Identify which cell holds the provided text, then report its (X, Y) central coordinate. 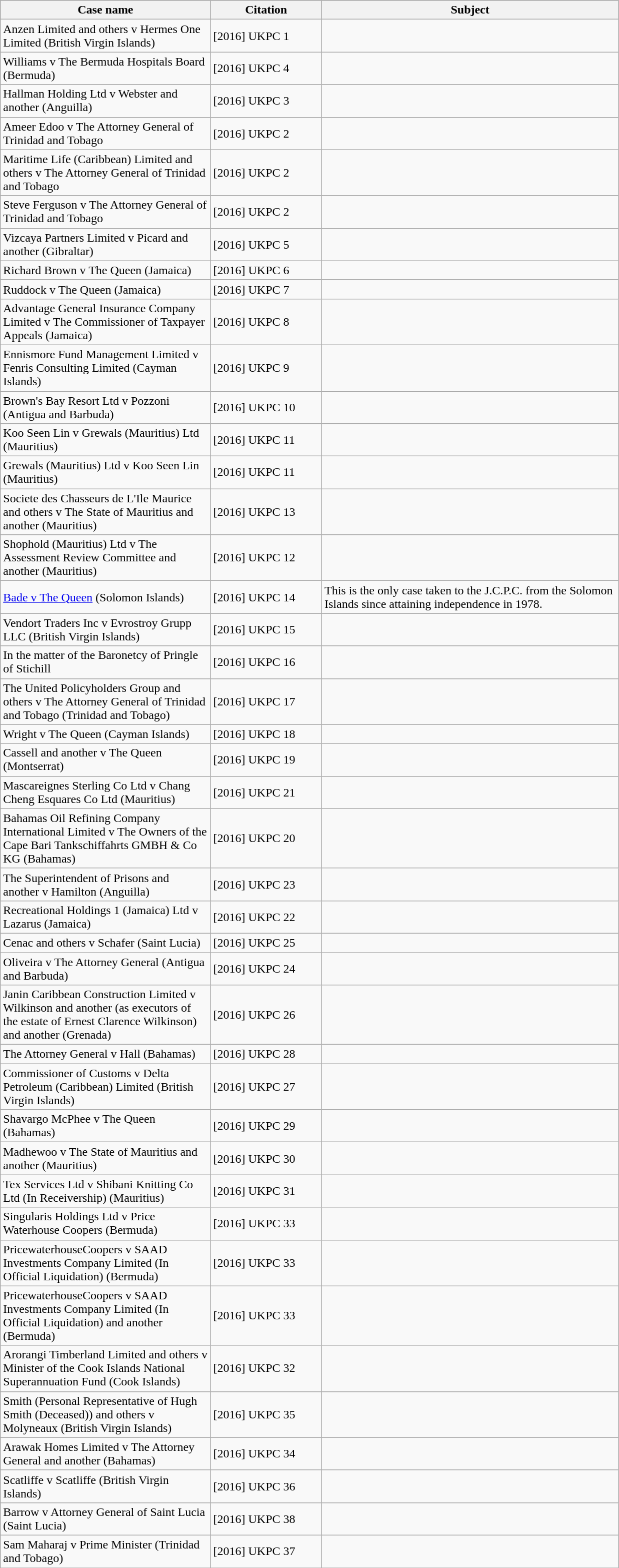
[2016] UKPC 7 (266, 289)
Shophold (Mauritius) Ltd v The Assessment Review Committee and another (Mauritius) (105, 558)
Brown's Bay Resort Ltd v Pozzoni (Antigua and Barbuda) (105, 407)
Societe des Chasseurs de L'Ile Maurice and others v The State of Mauritius and another (Mauritius) (105, 512)
Shavargo McPhee v The Queen (Bahamas) (105, 1126)
Ruddock v The Queen (Jamaica) (105, 289)
[2016] UKPC 1 (266, 36)
Ameer Edoo v The Attorney General of Trinidad and Tobago (105, 133)
PricewaterhouseCoopers v SAAD Investments Company Limited (In Official Liquidation) (Bermuda) (105, 1263)
PricewaterhouseCoopers v SAAD Investments Company Limited (In Official Liquidation) and another (Bermuda) (105, 1316)
[2016] UKPC 5 (266, 244)
[2016] UKPC 28 (266, 1054)
[2016] UKPC 37 (266, 1551)
[2016] UKPC 16 (266, 662)
Advantage General Insurance Company Limited v The Commissioner of Taxpayer Appeals (Jamaica) (105, 322)
Cenac and others v Schafer (Saint Lucia) (105, 943)
[2016] UKPC 22 (266, 917)
[2016] UKPC 31 (266, 1191)
[2016] UKPC 14 (266, 597)
[2016] UKPC 12 (266, 558)
Richard Brown v The Queen (Jamaica) (105, 270)
Steve Ferguson v The Attorney General of Trinidad and Tobago (105, 212)
[2016] UKPC 13 (266, 512)
[2016] UKPC 3 (266, 101)
This is the only case taken to the J.C.P.C. from the Solomon Islands since attaining independence in 1978. (470, 597)
Madhewoo v The State of Mauritius and another (Mauritius) (105, 1159)
[2016] UKPC 18 (266, 734)
[2016] UKPC 23 (266, 885)
Arawak Homes Limited v The Attorney General and another (Bahamas) (105, 1454)
[2016] UKPC 8 (266, 322)
[2016] UKPC 20 (266, 839)
Janin Caribbean Construction Limited v Wilkinson and another (as executors of the estate of Ernest Clarence Wilkinson) and another (Grenada) (105, 1015)
Case name (105, 10)
[2016] UKPC 34 (266, 1454)
[2016] UKPC 38 (266, 1519)
[2016] UKPC 35 (266, 1414)
Bade v The Queen (Solomon Islands) (105, 597)
Wright v The Queen (Cayman Islands) (105, 734)
Cassell and another v The Queen (Montserrat) (105, 759)
Williams v The Bermuda Hospitals Board (Bermuda) (105, 68)
The Attorney General v Hall (Bahamas) (105, 1054)
Vizcaya Partners Limited v Picard and another (Gibraltar) (105, 244)
[2016] UKPC 4 (266, 68)
[2016] UKPC 17 (266, 701)
[2016] UKPC 15 (266, 629)
[2016] UKPC 27 (266, 1087)
Sam Maharaj v Prime Minister (Trinidad and Tobago) (105, 1551)
Oliveira v The Attorney General (Antigua and Barbuda) (105, 969)
Grewals (Mauritius) Ltd v Koo Seen Lin (Mauritius) (105, 472)
[2016] UKPC 26 (266, 1015)
[2016] UKPC 29 (266, 1126)
[2016] UKPC 19 (266, 759)
[2016] UKPC 21 (266, 793)
Ennismore Fund Management Limited v Fenris Consulting Limited (Cayman Islands) (105, 368)
Bahamas Oil Refining Company International Limited v The Owners of the Cape Bari Tankschiffahrts GMBH & Co KG (Bahamas) (105, 839)
Arorangi Timberland Limited and others v Minister of the Cook Islands National Superannuation Fund (Cook Islands) (105, 1368)
Subject (470, 10)
Barrow v Attorney General of Saint Lucia (Saint Lucia) (105, 1519)
The Superintendent of Prisons and another v Hamilton (Anguilla) (105, 885)
Commissioner of Customs v Delta Petroleum (Caribbean) Limited (British Virgin Islands) (105, 1087)
[2016] UKPC 36 (266, 1486)
Singularis Holdings Ltd v Price Waterhouse Coopers (Bermuda) (105, 1224)
[2016] UKPC 32 (266, 1368)
The United Policyholders Group and others v The Attorney General of Trinidad and Tobago (Trinidad and Tobago) (105, 701)
Recreational Holdings 1 (Jamaica) Ltd v Lazarus (Jamaica) (105, 917)
Scatliffe v Scatliffe (British Virgin Islands) (105, 1486)
[2016] UKPC 10 (266, 407)
[2016] UKPC 30 (266, 1159)
In the matter of the Baronetcy of Pringle of Stichill (105, 662)
Hallman Holding Ltd v Webster and another (Anguilla) (105, 101)
Koo Seen Lin v Grewals (Mauritius) Ltd (Mauritius) (105, 440)
Mascareignes Sterling Co Ltd v Chang Cheng Esquares Co Ltd (Mauritius) (105, 793)
[2016] UKPC 24 (266, 969)
Vendort Traders Inc v Evrostroy Grupp LLC (British Virgin Islands) (105, 629)
Anzen Limited and others v Hermes One Limited (British Virgin Islands) (105, 36)
Smith (Personal Representative of Hugh Smith (Deceased)) and others v Molyneaux (British Virgin Islands) (105, 1414)
[2016] UKPC 9 (266, 368)
Citation (266, 10)
[2016] UKPC 25 (266, 943)
[2016] UKPC 6 (266, 270)
Tex Services Ltd v Shibani Knitting Co Ltd (In Receivership) (Mauritius) (105, 1191)
Maritime Life (Caribbean) Limited and others v The Attorney General of Trinidad and Tobago (105, 173)
